Extract the (x, y) coordinate from the center of the cell holding the provided text.  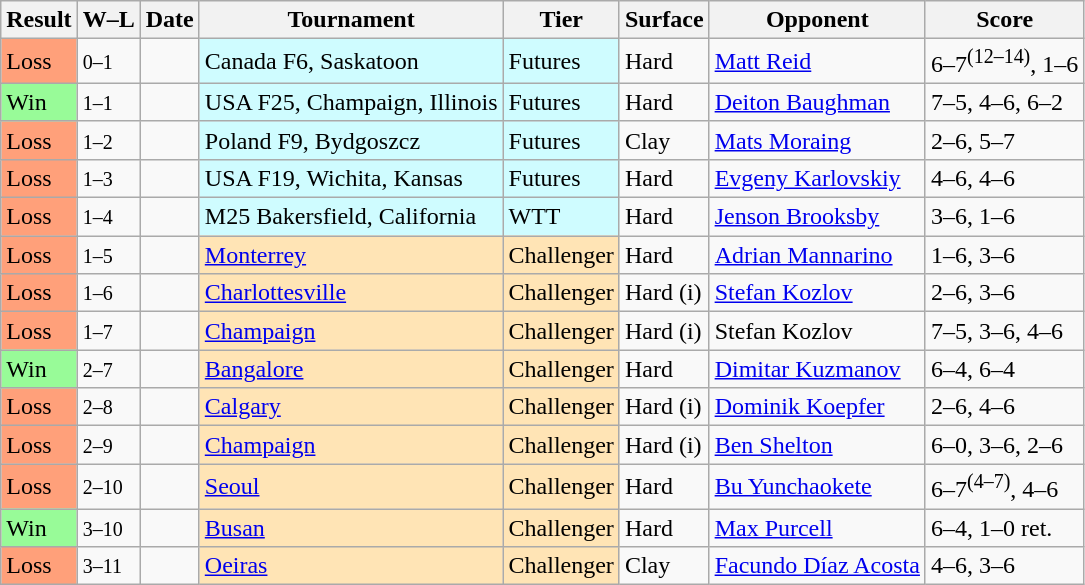
2–10 (108, 486)
2–9 (108, 445)
Score (1004, 20)
Bangalore (351, 369)
1–6, 3–6 (1004, 255)
2–6, 5–7 (1004, 140)
Facundo Díaz Acosta (817, 566)
Jenson Brooksby (817, 217)
USA F25, Champaign, Illinois (351, 102)
7–5, 3–6, 4–6 (1004, 331)
2–8 (108, 407)
USA F19, Wichita, Kansas (351, 178)
Busan (351, 528)
Poland F9, Bydgoszcz (351, 140)
7–5, 4–6, 6–2 (1004, 102)
Deiton Baughman (817, 102)
Tier (561, 20)
4–6, 4–6 (1004, 178)
1–7 (108, 331)
6–0, 3–6, 2–6 (1004, 445)
Max Purcell (817, 528)
Seoul (351, 486)
WTT (561, 217)
W–L (108, 20)
Calgary (351, 407)
Result (39, 20)
0–1 (108, 62)
Dominik Koepfer (817, 407)
4–6, 3–6 (1004, 566)
Dimitar Kuzmanov (817, 369)
Opponent (817, 20)
Adrian Mannarino (817, 255)
Date (170, 20)
2–6, 4–6 (1004, 407)
Surface (664, 20)
Charlottesville (351, 293)
Evgeny Karlovskiy (817, 178)
Tournament (351, 20)
Matt Reid (817, 62)
1–2 (108, 140)
1–5 (108, 255)
Oeiras (351, 566)
6–7(4–7), 4–6 (1004, 486)
1–6 (108, 293)
M25 Bakersfield, California (351, 217)
2–6, 3–6 (1004, 293)
6–4, 6–4 (1004, 369)
Canada F6, Saskatoon (351, 62)
Ben Shelton (817, 445)
3–6, 1–6 (1004, 217)
2–7 (108, 369)
6–7(12–14), 1–6 (1004, 62)
1–4 (108, 217)
1–1 (108, 102)
3–10 (108, 528)
Monterrey (351, 255)
1–3 (108, 178)
Bu Yunchaokete (817, 486)
Mats Moraing (817, 140)
3–11 (108, 566)
6–4, 1–0 ret. (1004, 528)
